Identify which cell holds the provided text, then report its (x, y) central coordinate. 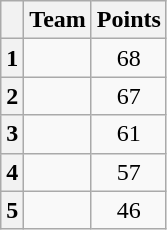
4 (12, 172)
2 (12, 96)
67 (128, 96)
46 (128, 210)
Points (128, 20)
3 (12, 134)
Team (58, 20)
5 (12, 210)
61 (128, 134)
1 (12, 58)
68 (128, 58)
57 (128, 172)
